From the cell containing the given text, extract its center point as (x, y) coordinate. 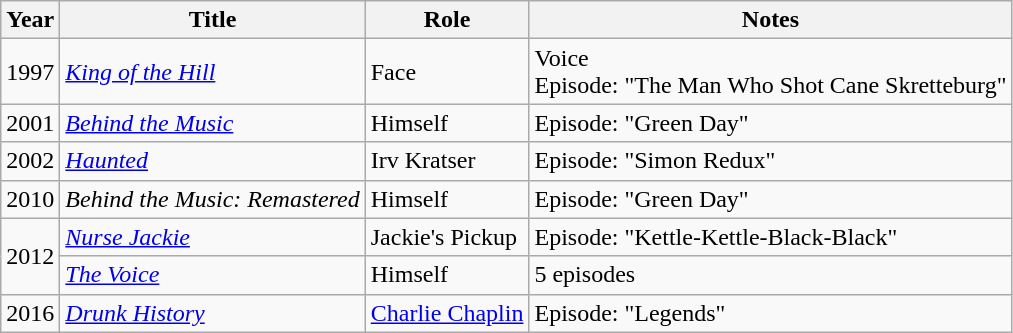
Jackie's Pickup (447, 237)
Notes (770, 20)
Role (447, 20)
1997 (30, 72)
Drunk History (212, 313)
2010 (30, 199)
Haunted (212, 161)
2002 (30, 161)
Title (212, 20)
The Voice (212, 275)
2016 (30, 313)
Episode: "Kettle-Kettle-Black-Black" (770, 237)
Charlie Chaplin (447, 313)
5 episodes (770, 275)
Face (447, 72)
VoiceEpisode: "The Man Who Shot Cane Skretteburg" (770, 72)
Behind the Music (212, 123)
King of the Hill (212, 72)
Year (30, 20)
2001 (30, 123)
2012 (30, 256)
Episode: "Simon Redux" (770, 161)
Irv Kratser (447, 161)
Episode: "Legends" (770, 313)
Behind the Music: Remastered (212, 199)
Nurse Jackie (212, 237)
